Determine the (X, Y) coordinate at the center of the cell enclosing the given text.  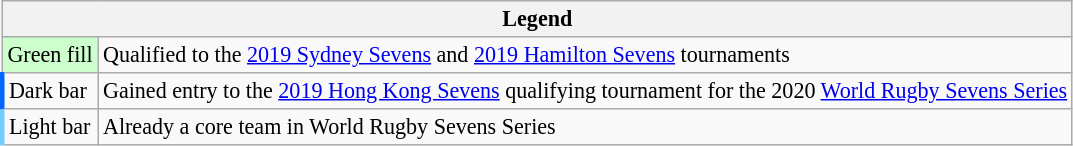
Green fill (50, 54)
Legend (537, 18)
Dark bar (50, 90)
Light bar (50, 126)
Already a core team in World Rugby Sevens Series (586, 126)
Qualified to the 2019 Sydney Sevens and 2019 Hamilton Sevens tournaments (586, 54)
Gained entry to the 2019 Hong Kong Sevens qualifying tournament for the 2020 World Rugby Sevens Series (586, 90)
